Provide the [X, Y] coordinate of the cell's center where the given text is located.  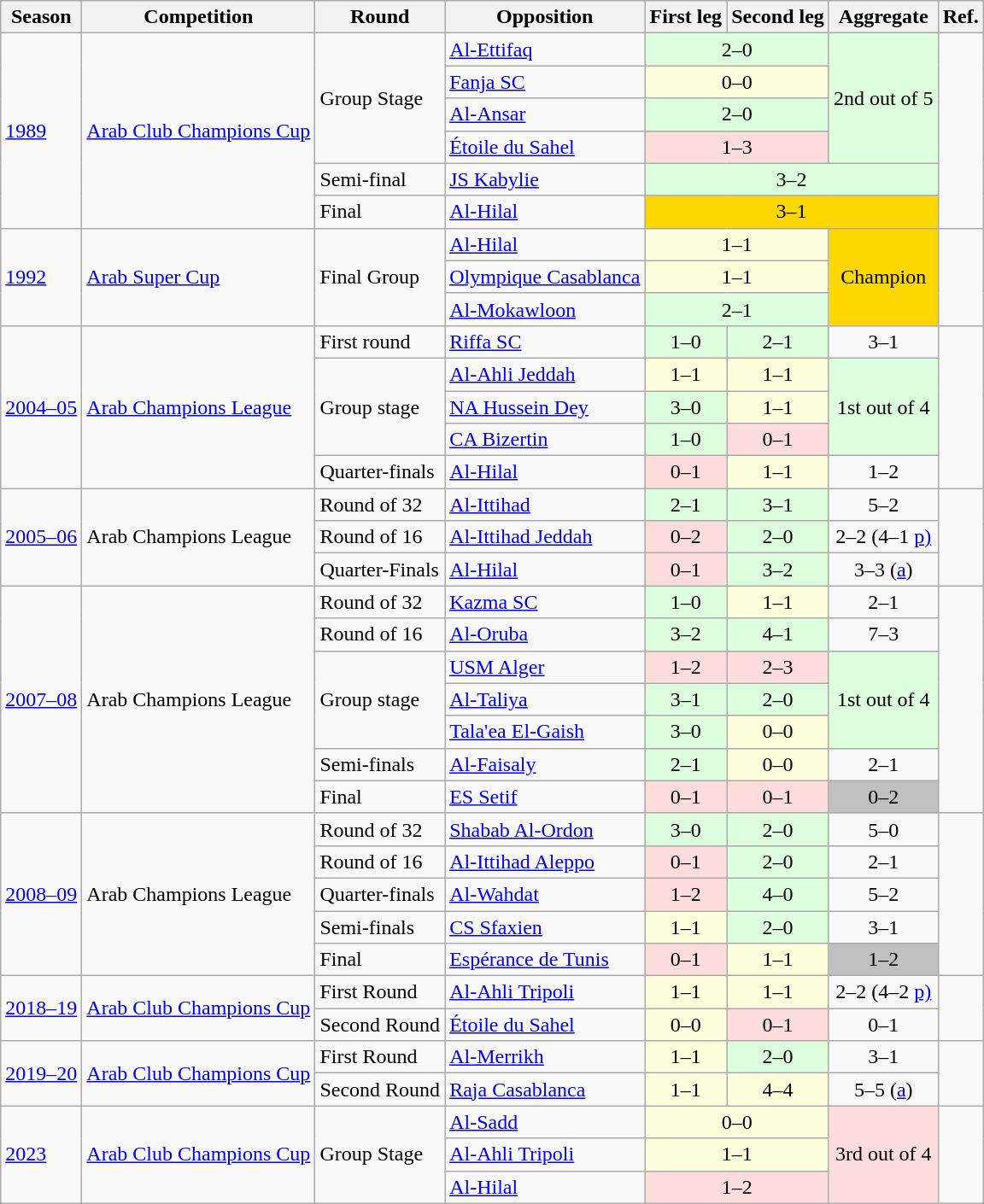
Al-Ittihad Aleppo [545, 862]
Riffa SC [545, 342]
2–3 [778, 667]
Opposition [545, 17]
2–2 (4–2 p) [883, 992]
Arab Super Cup [198, 277]
7–3 [883, 634]
3–3 (a) [883, 570]
Al-Wahdat [545, 894]
Quarter-Finals [380, 570]
1989 [41, 131]
Al-Mokawloon [545, 309]
Al-Merrikh [545, 1057]
5–5 (a) [883, 1090]
1–3 [736, 147]
Al-Faisaly [545, 764]
3rd out of 4 [883, 1154]
NA Hussein Dey [545, 407]
First round [380, 342]
4–1 [778, 634]
Al-Taliya [545, 699]
Champion [883, 277]
Al-Ittihad [545, 505]
USM Alger [545, 667]
2005–06 [41, 537]
Al-Oruba [545, 634]
Second leg [778, 17]
Aggregate [883, 17]
Shabab Al-Ordon [545, 829]
Al-Ansar [545, 114]
2008–09 [41, 894]
Tala'ea El-Gaish [545, 732]
4–0 [778, 894]
5–0 [883, 829]
Al-Ettifaq [545, 50]
CA Bizertin [545, 440]
Olympique Casablanca [545, 277]
Semi-final [380, 179]
2nd out of 5 [883, 98]
Espérance de Tunis [545, 960]
2023 [41, 1154]
Ref. [960, 17]
2–2 (4–1 p) [883, 537]
Final Group [380, 277]
Competition [198, 17]
4–4 [778, 1090]
Kazma SC [545, 602]
Al-Ahli Jeddah [545, 374]
2004–05 [41, 406]
CS Sfaxien [545, 926]
Fanja SC [545, 82]
Round [380, 17]
2018–19 [41, 1008]
Al-Ittihad Jeddah [545, 537]
Season [41, 17]
1992 [41, 277]
Al-Sadd [545, 1122]
JS Kabylie [545, 179]
2007–08 [41, 699]
2019–20 [41, 1073]
First leg [686, 17]
Raja Casablanca [545, 1090]
ES Setif [545, 797]
